Determine the [X, Y] coordinate at the center of the cell enclosing the given text.  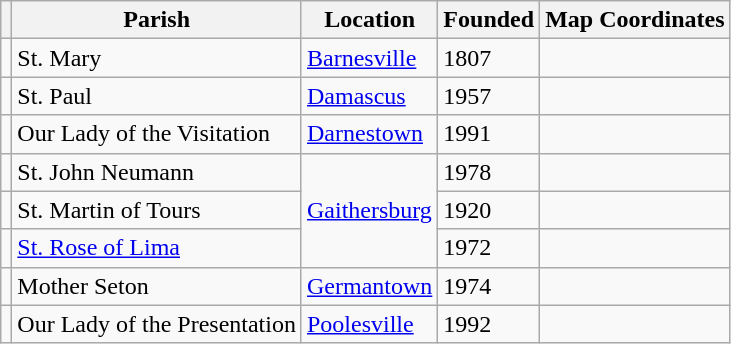
1992 [489, 324]
Founded [489, 20]
St. Paul [157, 96]
St. Martin of Tours [157, 210]
St. Mary [157, 58]
Parish [157, 20]
1974 [489, 286]
Location [369, 20]
Our Lady of the Visitation [157, 134]
1991 [489, 134]
Damascus [369, 96]
1978 [489, 172]
Darnestown [369, 134]
St. Rose of Lima [157, 248]
1920 [489, 210]
Germantown [369, 286]
Gaithersburg [369, 210]
1972 [489, 248]
Mother Seton [157, 286]
St. John Neumann [157, 172]
Our Lady of the Presentation [157, 324]
Poolesville [369, 324]
1957 [489, 96]
Map Coordinates [635, 20]
1807 [489, 58]
Barnesville [369, 58]
